Find where the given text appears and provide that cell's center as (X, Y) coordinate. 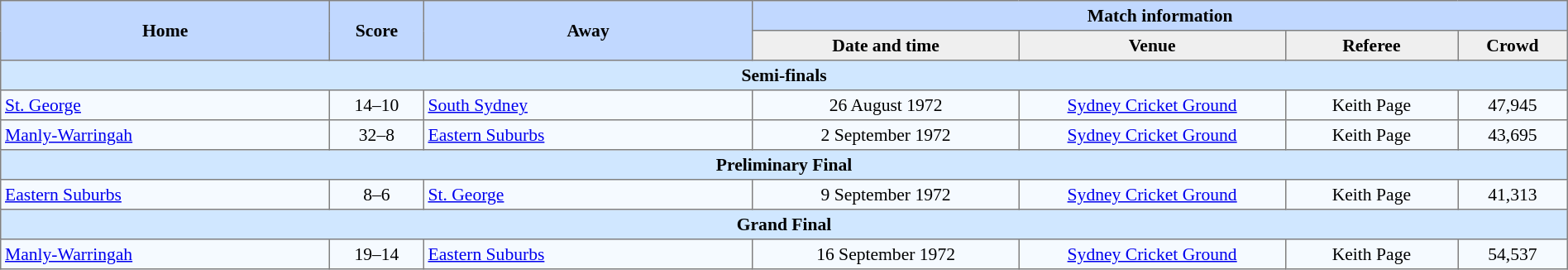
South Sydney (588, 105)
41,313 (1513, 195)
14–10 (377, 105)
32–8 (377, 135)
Match information (1159, 16)
Preliminary Final (784, 165)
Venue (1152, 46)
Away (588, 31)
8–6 (377, 195)
Date and time (886, 46)
2 September 1972 (886, 135)
9 September 1972 (886, 195)
54,537 (1513, 254)
43,695 (1513, 135)
Semi-finals (784, 75)
16 September 1972 (886, 254)
Referee (1371, 46)
Grand Final (784, 224)
26 August 1972 (886, 105)
47,945 (1513, 105)
Score (377, 31)
19–14 (377, 254)
Crowd (1513, 46)
Home (165, 31)
